Extract the (X, Y) coordinate from the center of the cell holding the provided text.  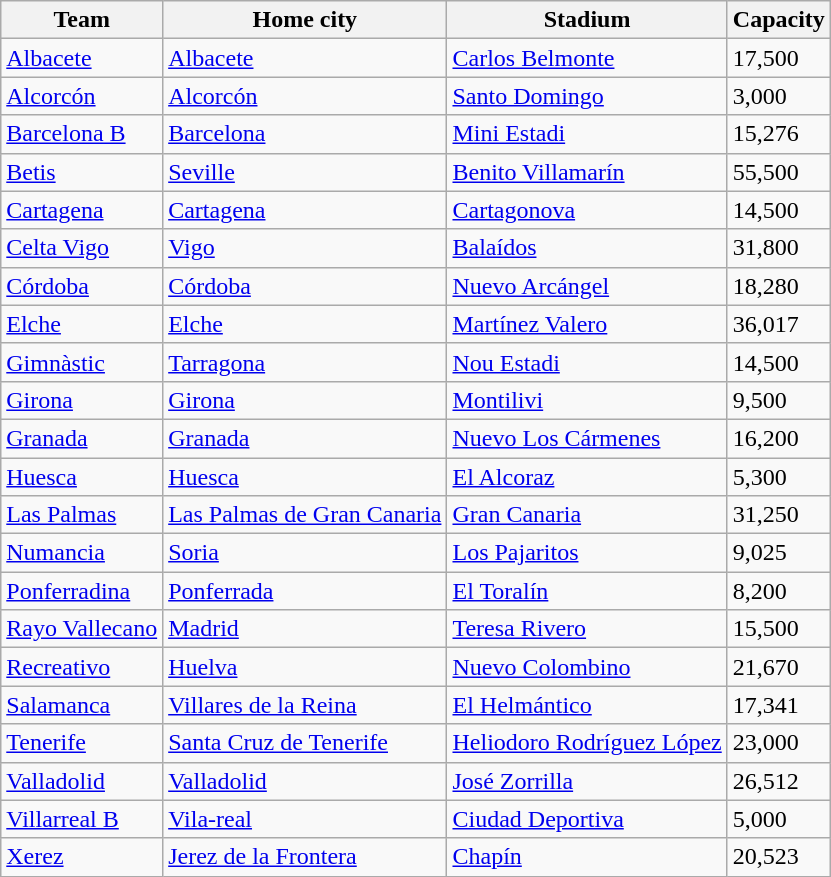
Vigo (305, 248)
Nuevo Colombino (587, 667)
Villarreal B (82, 819)
Madrid (305, 629)
Los Pajaritos (587, 553)
31,250 (778, 515)
Martínez Valero (587, 324)
Ponferrada (305, 591)
Seville (305, 172)
Huelva (305, 667)
9,025 (778, 553)
Cartagonova (587, 210)
José Zorrilla (587, 781)
17,500 (778, 58)
Mini Estadi (587, 134)
20,523 (778, 857)
55,500 (778, 172)
Recreativo (82, 667)
Teresa Rivero (587, 629)
Nuevo Los Cármenes (587, 438)
Numancia (82, 553)
8,200 (778, 591)
Vila-real (305, 819)
Gran Canaria (587, 515)
Balaídos (587, 248)
Heliodoro Rodríguez López (587, 743)
9,500 (778, 400)
17,341 (778, 705)
23,000 (778, 743)
15,500 (778, 629)
Team (82, 20)
Benito Villamarín (587, 172)
Barcelona (305, 134)
Soria (305, 553)
Capacity (778, 20)
Home city (305, 20)
Chapín (587, 857)
Tarragona (305, 362)
21,670 (778, 667)
Rayo Vallecano (82, 629)
5,300 (778, 477)
15,276 (778, 134)
Xerez (82, 857)
5,000 (778, 819)
16,200 (778, 438)
Tenerife (82, 743)
Gimnàstic (82, 362)
3,000 (778, 96)
Las Palmas (82, 515)
Villares de la Reina (305, 705)
El Alcoraz (587, 477)
Ponferradina (82, 591)
Santo Domingo (587, 96)
Santa Cruz de Tenerife (305, 743)
Las Palmas de Gran Canaria (305, 515)
18,280 (778, 286)
Celta Vigo (82, 248)
El Toralín (587, 591)
Betis (82, 172)
Barcelona B (82, 134)
Stadium (587, 20)
Jerez de la Frontera (305, 857)
26,512 (778, 781)
Nou Estadi (587, 362)
36,017 (778, 324)
Salamanca (82, 705)
Montilivi (587, 400)
Carlos Belmonte (587, 58)
Ciudad Deportiva (587, 819)
Nuevo Arcángel (587, 286)
31,800 (778, 248)
El Helmántico (587, 705)
